From the cell containing the given text, extract its center point as [x, y] coordinate. 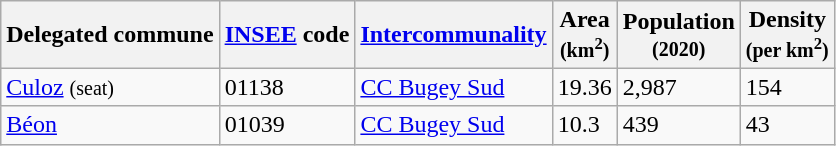
Density(per km2) [787, 34]
10.3 [584, 125]
19.36 [584, 87]
Culoz (seat) [110, 87]
Area(km2) [584, 34]
439 [678, 125]
Population(2020) [678, 34]
Béon [110, 125]
154 [787, 87]
INSEE code [287, 34]
Intercommunality [454, 34]
43 [787, 125]
Delegated commune [110, 34]
01138 [287, 87]
01039 [287, 125]
2,987 [678, 87]
